Search for the cell housing the specified text and yield its (X, Y) center coordinate. 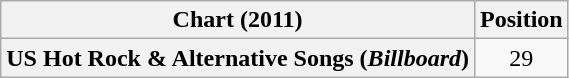
Chart (2011) (238, 20)
29 (521, 58)
US Hot Rock & Alternative Songs (Billboard) (238, 58)
Position (521, 20)
